Provide the [x, y] coordinate of the cell's center where the given text is located.  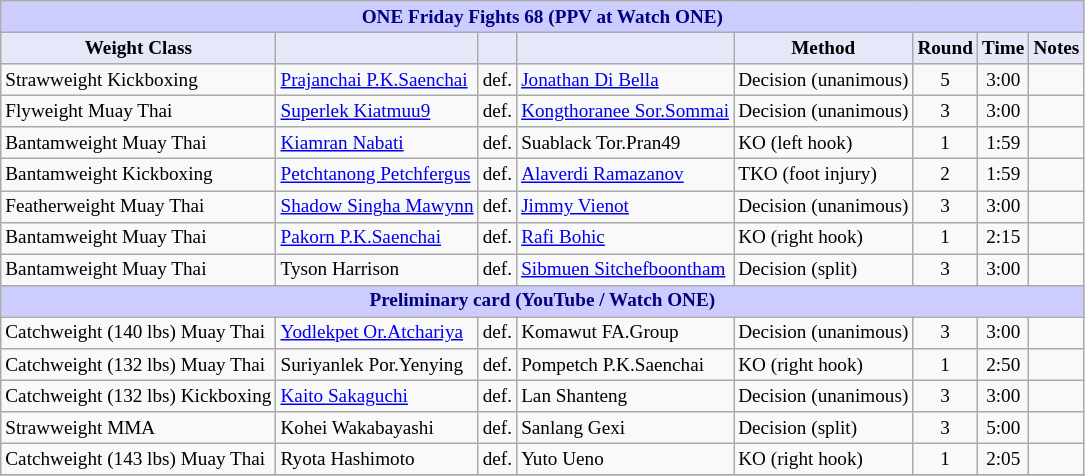
Time [1002, 48]
Sanlang Gexi [626, 428]
Prajanchai P.K.Saenchai [377, 80]
Rafi Bohic [626, 238]
5 [946, 80]
Kaito Sakaguchi [377, 396]
Catchweight (143 lbs) Muay Thai [138, 460]
Bantamweight Kickboxing [138, 175]
2:05 [1002, 460]
Yuto Ueno [626, 460]
Shadow Singha Mawynn [377, 206]
ONE Friday Fights 68 (PPV at Watch ONE) [542, 17]
Komawut FA.Group [626, 333]
Superlek Kiatmuu9 [377, 111]
Catchweight (140 lbs) Muay Thai [138, 333]
5:00 [1002, 428]
Alaverdi Ramazanov [626, 175]
Jimmy Vienot [626, 206]
Round [946, 48]
Notes [1056, 48]
Kiamran Nabati [377, 143]
Pompetch P.K.Saenchai [626, 365]
Suriyanlek Por.Yenying [377, 365]
Catchweight (132 lbs) Muay Thai [138, 365]
Strawweight MMA [138, 428]
Tyson Harrison [377, 270]
Petchtanong Petchfergus [377, 175]
Pakorn P.K.Saenchai [377, 238]
2 [946, 175]
KO (left hook) [824, 143]
2:15 [1002, 238]
Jonathan Di Bella [626, 80]
Method [824, 48]
Weight Class [138, 48]
Lan Shanteng [626, 396]
Yodlekpet Or.Atchariya [377, 333]
Strawweight Kickboxing [138, 80]
Kohei Wakabayashi [377, 428]
2:50 [1002, 365]
Featherweight Muay Thai [138, 206]
Suablack Tor.Pran49 [626, 143]
Sibmuen Sitchefboontham [626, 270]
Flyweight Muay Thai [138, 111]
Preliminary card (YouTube / Watch ONE) [542, 301]
Catchweight (132 lbs) Kickboxing [138, 396]
TKO (foot injury) [824, 175]
Kongthoranee Sor.Sommai [626, 111]
Ryota Hashimoto [377, 460]
